Search for the cell housing the specified text and yield its [x, y] center coordinate. 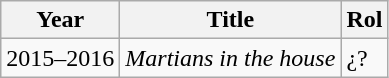
2015–2016 [60, 58]
Year [60, 20]
Rol [364, 20]
Title [230, 20]
Martians in the house [230, 58]
¿? [364, 58]
